Extract the [x, y] coordinate from the center of the cell holding the provided text.  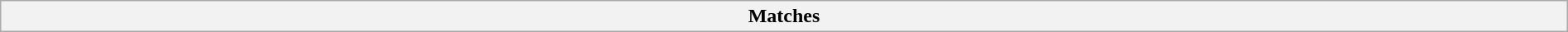
Matches [784, 16]
